Identify which cell holds the provided text, then report its [X, Y] central coordinate. 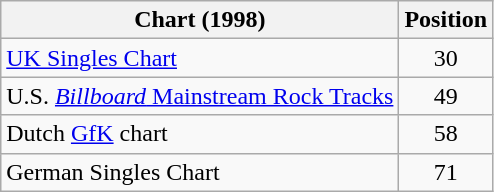
U.S. Billboard Mainstream Rock Tracks [200, 96]
30 [446, 58]
German Singles Chart [200, 172]
71 [446, 172]
49 [446, 96]
Chart (1998) [200, 20]
UK Singles Chart [200, 58]
Position [446, 20]
Dutch GfK chart [200, 134]
58 [446, 134]
